Identify which cell holds the provided text, then report its (x, y) central coordinate. 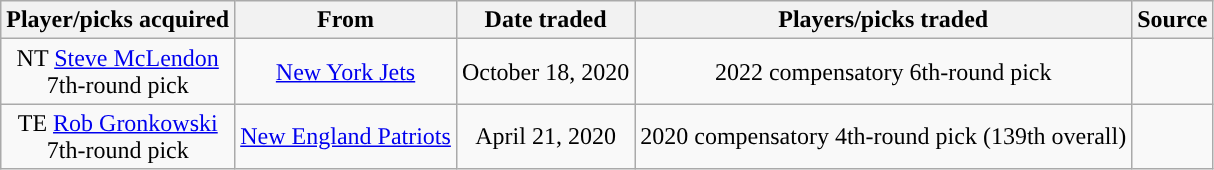
New York Jets (346, 72)
Players/picks traded (884, 20)
NT Steve McLendon7th-round pick (118, 72)
From (346, 20)
2020 compensatory 4th-round pick (139th overall) (884, 136)
Player/picks acquired (118, 20)
Date traded (545, 20)
2022 compensatory 6th-round pick (884, 72)
Source (1172, 20)
TE Rob Gronkowski7th-round pick (118, 136)
New England Patriots (346, 136)
October 18, 2020 (545, 72)
April 21, 2020 (545, 136)
